Detect which cell encompasses the target text, then output its [X, Y] center coordinate. 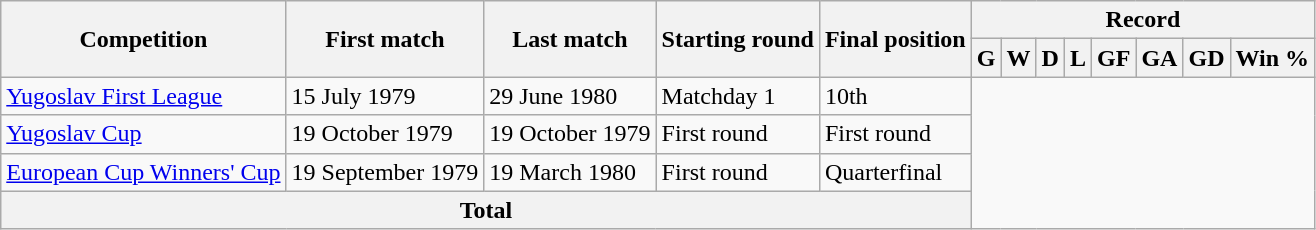
29 June 1980 [570, 96]
10th [895, 96]
W [1018, 58]
Starting round [738, 39]
GF [1113, 58]
19 September 1979 [385, 172]
European Cup Winners' Cup [144, 172]
Last match [570, 39]
Matchday 1 [738, 96]
Competition [144, 39]
Quarterfinal [895, 172]
Yugoslav First League [144, 96]
D [1050, 58]
19 March 1980 [570, 172]
L [1078, 58]
First match [385, 39]
G [986, 58]
Win % [1272, 58]
Record [1142, 20]
Total [486, 210]
Final position [895, 39]
15 July 1979 [385, 96]
GD [1206, 58]
GA [1160, 58]
Yugoslav Cup [144, 134]
